Scan for the cell matching the given text and deliver its [x, y] coordinate at center. 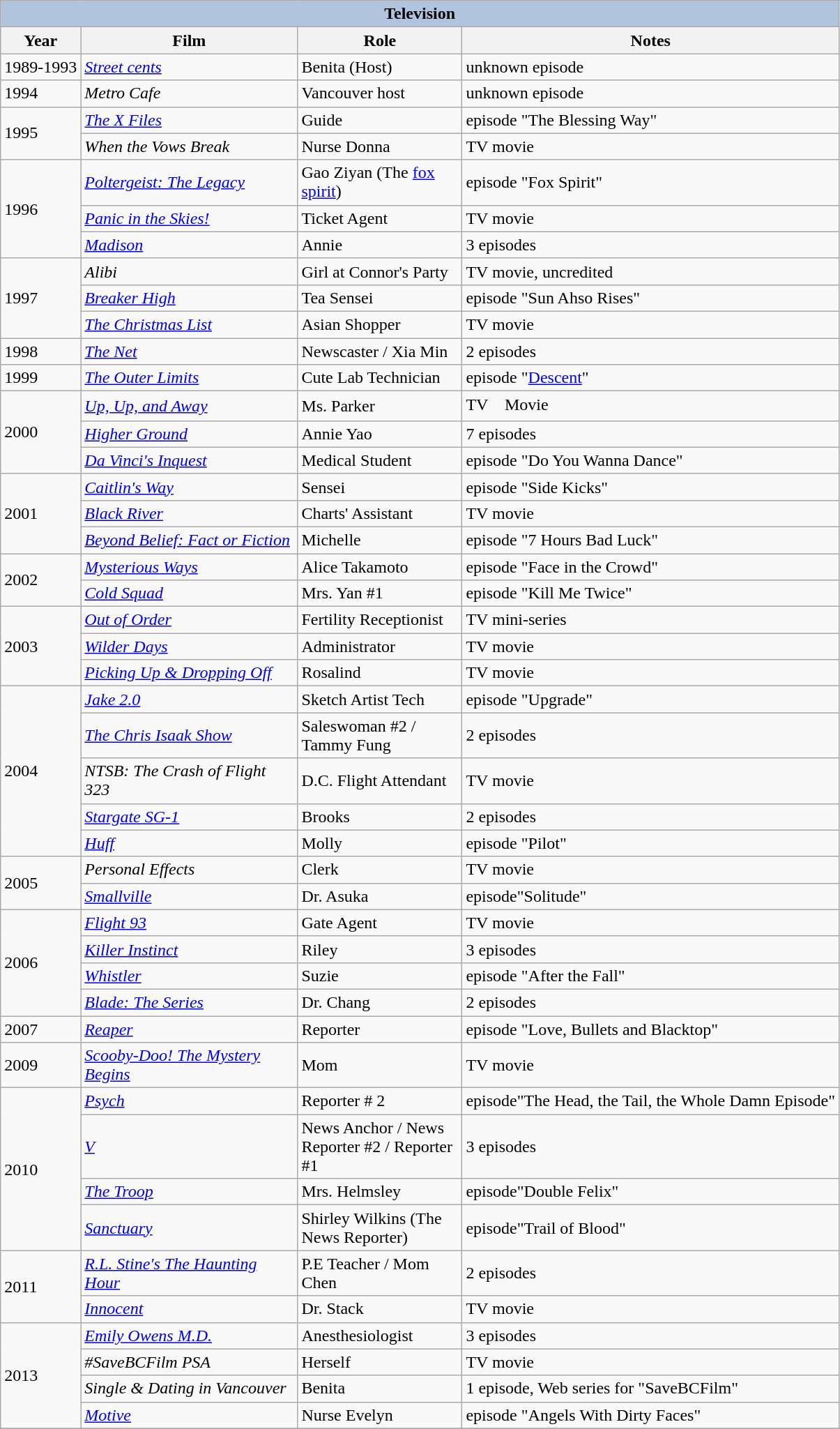
Girl at Connor's Party [380, 271]
Role [380, 40]
episode"Double Felix" [651, 1192]
1989-1993 [40, 67]
episode "After the Fall" [651, 976]
Smallville [190, 896]
Ms. Parker [380, 406]
1997 [40, 298]
7 episodes [651, 434]
Asian Shopper [380, 324]
Reporter # 2 [380, 1101]
Mysterious Ways [190, 567]
Street cents [190, 67]
episode"The Head, the Tail, the Whole Damn Episode" [651, 1101]
Mrs. Helmsley [380, 1192]
Personal Effects [190, 870]
Blade: The Series [190, 1002]
2004 [40, 771]
The Troop [190, 1192]
Administrator [380, 647]
Dr. Chang [380, 1002]
The Outer Limits [190, 378]
Anesthesiologist [380, 1336]
Riley [380, 949]
episode "Love, Bullets and Blacktop" [651, 1029]
Madison [190, 245]
Motive [190, 1415]
Shirley Wilkins (The News Reporter) [380, 1227]
Suzie [380, 976]
Tea Sensei [380, 298]
TV Movie [651, 406]
News Anchor / News Reporter #2 / Reporter #1 [380, 1147]
1994 [40, 93]
1995 [40, 133]
Saleswoman #2 / Tammy Fung [380, 735]
Alibi [190, 271]
Annie [380, 245]
episode "Sun Ahso Rises" [651, 298]
Cute Lab Technician [380, 378]
Killer Instinct [190, 949]
episode "The Blessing Way" [651, 120]
TV mini-series [651, 620]
Molly [380, 843]
2005 [40, 883]
Annie Yao [380, 434]
2007 [40, 1029]
Rosalind [380, 673]
Sanctuary [190, 1227]
Benita (Host) [380, 67]
Television [420, 14]
2001 [40, 513]
D.C. Flight Attendant [380, 781]
Scooby-Doo! The Mystery Begins [190, 1066]
Metro Cafe [190, 93]
2011 [40, 1286]
Newscaster / Xia Min [380, 351]
2003 [40, 647]
Film [190, 40]
Picking Up & Dropping Off [190, 673]
2000 [40, 432]
Clerk [380, 870]
Nurse Evelyn [380, 1415]
1999 [40, 378]
Emily Owens M.D. [190, 1336]
Gao Ziyan (The fox spirit) [380, 183]
The Net [190, 351]
Breaker High [190, 298]
1 episode, Web series for "SaveBCFilm" [651, 1389]
episode"Solitude" [651, 896]
Dr. Asuka [380, 896]
When the Vows Break [190, 146]
NTSB: The Crash of Flight 323 [190, 781]
The Chris Isaak Show [190, 735]
P.E Teacher / Mom Chen [380, 1273]
Brooks [380, 817]
Up, Up, and Away [190, 406]
Sensei [380, 487]
Michelle [380, 540]
Beyond Belief: Fact or Fiction [190, 540]
R.L. Stine's The Haunting Hour [190, 1273]
TV movie, uncredited [651, 271]
episode "Angels With Dirty Faces" [651, 1415]
Mrs. Yan #1 [380, 593]
Cold Squad [190, 593]
Benita [380, 1389]
Wilder Days [190, 647]
Charts' Assistant [380, 513]
2013 [40, 1375]
1996 [40, 209]
Ticket Agent [380, 218]
Innocent [190, 1309]
The X Files [190, 120]
episode "Fox Spirit" [651, 183]
Huff [190, 843]
Mom [380, 1066]
Fertility Receptionist [380, 620]
Flight 93 [190, 923]
Year [40, 40]
V [190, 1147]
The Christmas List [190, 324]
#SaveBCFilm PSA [190, 1362]
Guide [380, 120]
2010 [40, 1169]
Panic in the Skies! [190, 218]
Gate Agent [380, 923]
Psych [190, 1101]
episode "Face in the Crowd" [651, 567]
Alice Takamoto [380, 567]
Black River [190, 513]
episode "Upgrade" [651, 700]
Vancouver host [380, 93]
Caitlin's Way [190, 487]
episode "Descent" [651, 378]
2009 [40, 1066]
Poltergeist: The Legacy [190, 183]
Medical Student [380, 460]
Out of Order [190, 620]
Dr. Stack [380, 1309]
Higher Ground [190, 434]
episode "Side Kicks" [651, 487]
2002 [40, 580]
Sketch Artist Tech [380, 700]
Nurse Donna [380, 146]
2006 [40, 962]
episode "Do You Wanna Dance" [651, 460]
episode "7 Hours Bad Luck" [651, 540]
Da Vinci's Inquest [190, 460]
episode "Kill Me Twice" [651, 593]
episode"Trail of Blood" [651, 1227]
Herself [380, 1362]
1998 [40, 351]
Single & Dating in Vancouver [190, 1389]
Reaper [190, 1029]
episode "Pilot" [651, 843]
Notes [651, 40]
Jake 2.0 [190, 700]
Stargate SG-1 [190, 817]
Whistler [190, 976]
Reporter [380, 1029]
